Provide the [x, y] coordinate of the cell's center where the given text is located.  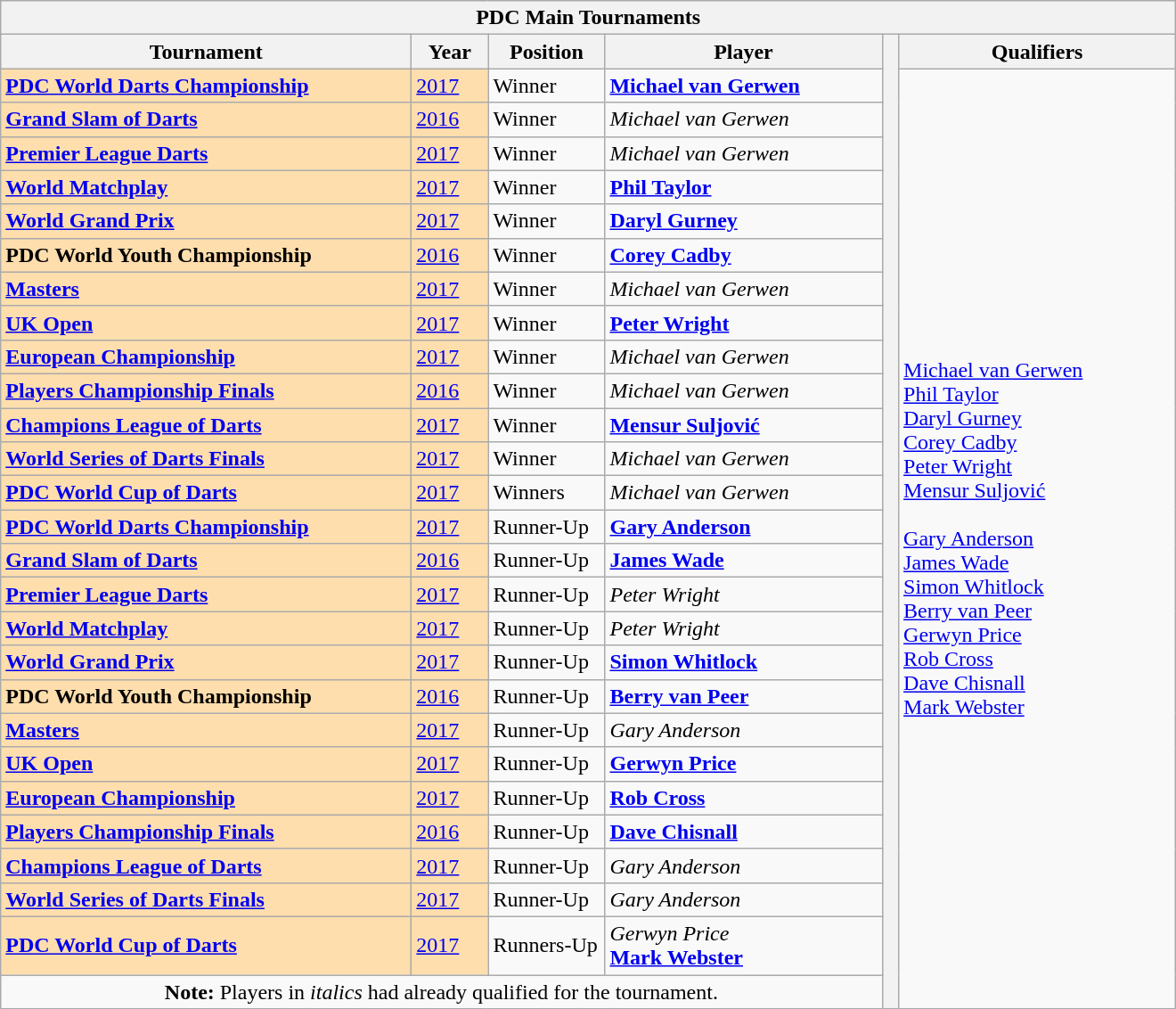
James Wade [743, 561]
Player [743, 52]
Gerwyn Price Mark Webster [743, 945]
Position [547, 52]
Year [450, 52]
Corey Cadby [743, 255]
Simon Whitlock [743, 662]
Berry van Peer [743, 696]
Note: Players in italics had already qualified for the tournament. [442, 992]
Winners [547, 493]
Runners-Up [547, 945]
Daryl Gurney [743, 221]
Mensur Suljović [743, 425]
Phil Taylor [743, 187]
Dave Chisnall [743, 832]
PDC Main Tournaments [588, 18]
Qualifiers [1037, 52]
Gerwyn Price [743, 764]
Rob Cross [743, 798]
Tournament [207, 52]
